Find where the given text appears and provide that cell's center as [X, Y] coordinate. 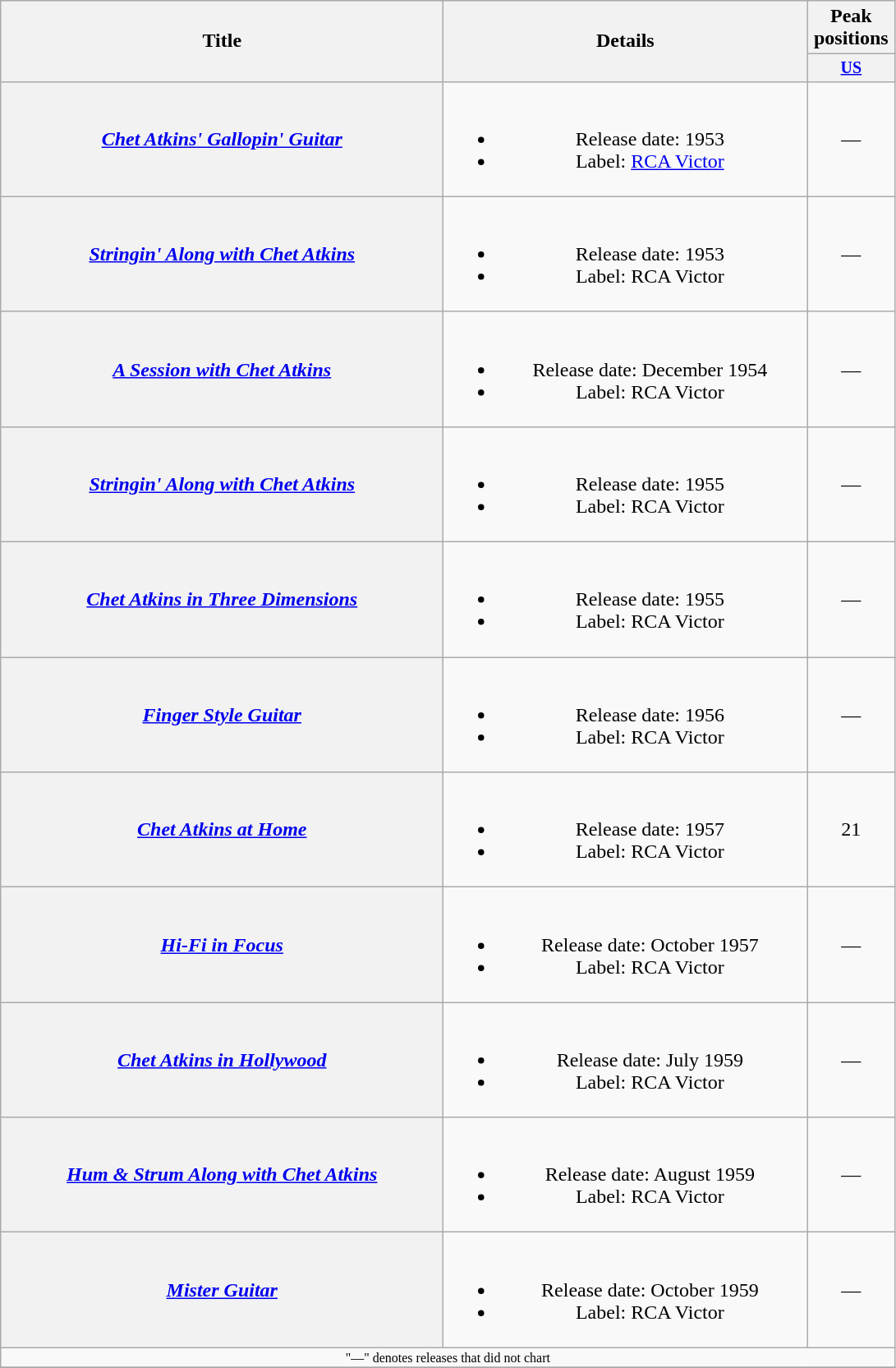
Chet Atkins at Home [222, 830]
Release date: August 1959Label: RCA Victor [626, 1175]
Release date: December 1954Label: RCA Victor [626, 369]
Chet Atkins in Three Dimensions [222, 600]
Chet Atkins' Gallopin' Guitar [222, 139]
Release date: 1957Label: RCA Victor [626, 830]
"—" denotes releases that did not chart [448, 1357]
Release date: October 1959Label: RCA Victor [626, 1290]
Release date: 1956Label: RCA Victor [626, 715]
Hum & Strum Along with Chet Atkins [222, 1175]
Release date: October 1957Label: RCA Victor [626, 945]
Release date: July 1959Label: RCA Victor [626, 1060]
US [851, 67]
21 [851, 830]
Details [626, 41]
Mister Guitar [222, 1290]
A Session with Chet Atkins [222, 369]
Peak positions [851, 28]
Chet Atkins in Hollywood [222, 1060]
Finger Style Guitar [222, 715]
Title [222, 41]
Hi-Fi in Focus [222, 945]
